Extract the (X, Y) coordinate from the center of the cell holding the provided text.  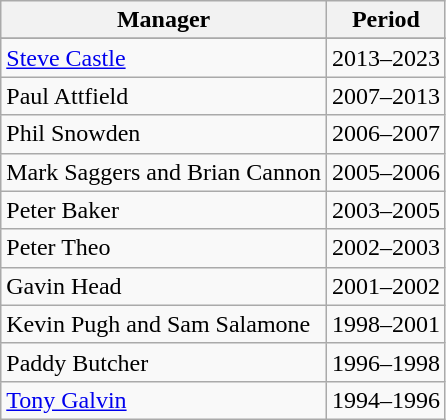
2001–2002 (386, 286)
Mark Saggers and Brian Cannon (164, 172)
2002–2003 (386, 248)
Manager (164, 20)
1998–2001 (386, 324)
2003–2005 (386, 210)
Peter Theo (164, 248)
Steve Castle (164, 58)
Tony Galvin (164, 400)
Period (386, 20)
Peter Baker (164, 210)
1996–1998 (386, 362)
2006–2007 (386, 134)
Gavin Head (164, 286)
2007–2013 (386, 96)
Kevin Pugh and Sam Salamone (164, 324)
Paddy Butcher (164, 362)
Phil Snowden (164, 134)
2013–2023 (386, 58)
Paul Attfield (164, 96)
2005–2006 (386, 172)
1994–1996 (386, 400)
